Capture the cell that displays the provided text and extract its [x, y] central coordinate. 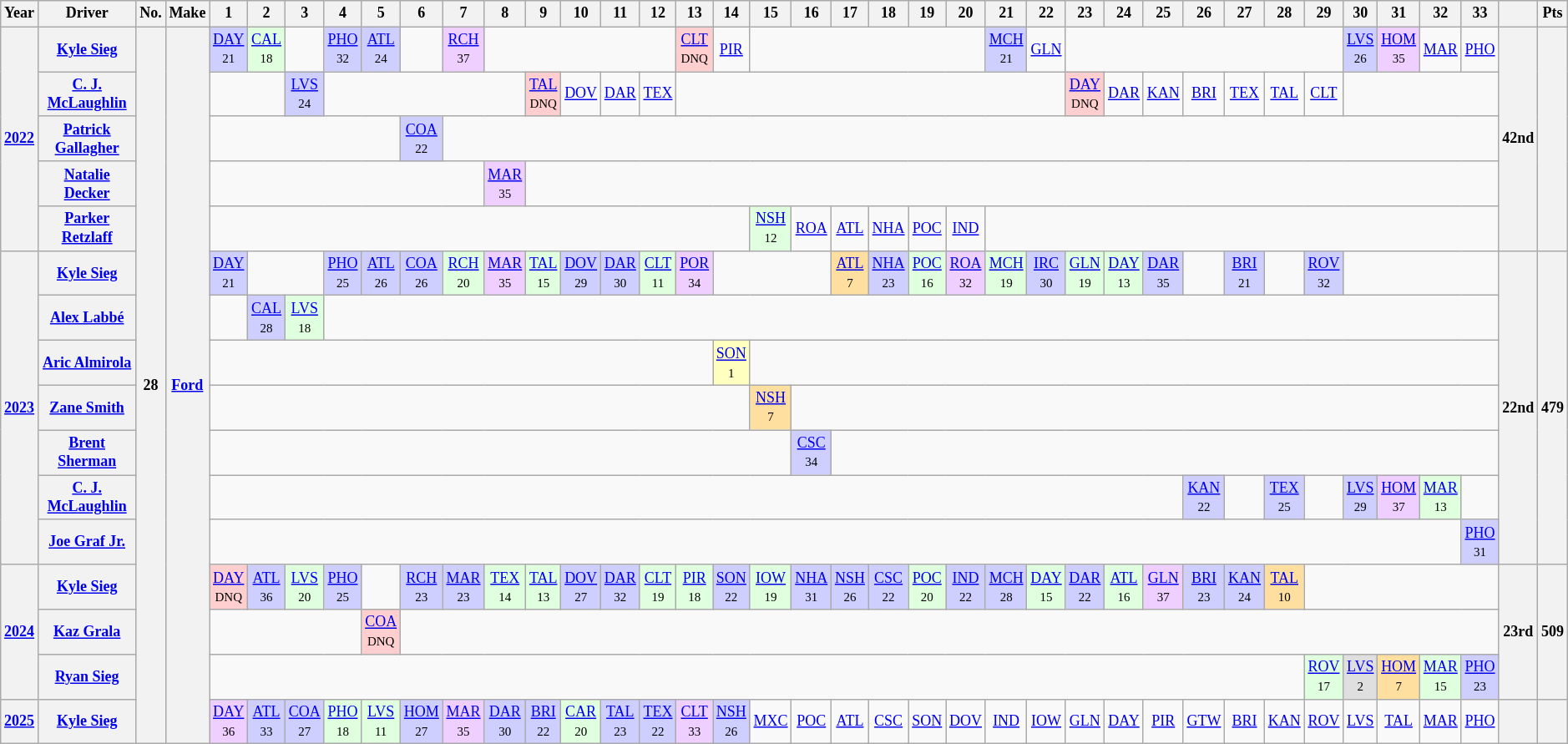
IND22 [966, 587]
MAR13 [1440, 498]
NHA [888, 229]
CLT19 [658, 587]
ATL24 [381, 49]
Driver [87, 13]
Patrick Gallagher [87, 139]
LVS29 [1361, 498]
CLT [1324, 94]
DAY15 [1046, 587]
15 [771, 13]
2023 [20, 407]
Kaz Grala [87, 632]
CSC34 [812, 453]
DAY13 [1124, 273]
Pts [1553, 13]
Aric Almirola [87, 363]
6 [421, 13]
MCH28 [1006, 587]
NHA23 [888, 273]
1 [229, 13]
3 [304, 13]
Joe Graf Jr. [87, 542]
Parker Retzlaff [87, 229]
BRI21 [1245, 273]
LVS [1361, 721]
19 [927, 13]
LVS18 [304, 318]
30 [1361, 13]
Year [20, 13]
TEX22 [658, 721]
RCH37 [463, 49]
SON1 [731, 363]
SON22 [731, 587]
BRI22 [544, 721]
SON [927, 721]
CAR20 [581, 721]
DAR22 [1085, 587]
4 [342, 13]
16 [812, 13]
ATL26 [381, 273]
POC20 [927, 587]
42nd [1518, 139]
Zane Smith [87, 407]
PHO18 [342, 721]
Alex Labbé [87, 318]
27 [1245, 13]
10 [581, 13]
TAL10 [1284, 587]
IOW [1046, 721]
18 [888, 13]
RCH23 [421, 587]
25 [1163, 13]
POR34 [695, 273]
26 [1204, 13]
PHO32 [342, 49]
ATL36 [267, 587]
GLN37 [1163, 587]
TAL13 [544, 587]
CLT11 [658, 273]
TAL23 [620, 721]
CSC [888, 721]
KAN24 [1245, 587]
LVS20 [304, 587]
509 [1553, 631]
COADNQ [381, 632]
NSH7 [771, 407]
CLT33 [695, 721]
LVS11 [381, 721]
POC16 [927, 273]
No. [150, 13]
ATL16 [1124, 587]
DAY36 [229, 721]
2024 [20, 631]
NHA31 [812, 587]
31 [1399, 13]
MXC [771, 721]
HOM37 [1399, 498]
8 [505, 13]
MAR23 [463, 587]
PIR18 [695, 587]
12 [658, 13]
Ryan Sieg [87, 676]
COA27 [304, 721]
Brent Sherman [87, 453]
ROV32 [1324, 273]
MCH19 [1006, 273]
DAR32 [620, 587]
CAL28 [267, 318]
ATL7 [850, 273]
IRC30 [1046, 273]
20 [966, 13]
23 [1085, 13]
PHO23 [1479, 676]
COA26 [421, 273]
DOV29 [581, 273]
11 [620, 13]
DAY [1124, 721]
BRI23 [1204, 587]
CSC22 [888, 587]
TAL15 [544, 273]
13 [695, 13]
5 [381, 13]
PHO31 [1479, 542]
ROA32 [966, 273]
29 [1324, 13]
LVS2 [1361, 676]
LVS26 [1361, 49]
HOM7 [1399, 676]
CLTDNQ [695, 49]
TEX25 [1284, 498]
NSH12 [771, 229]
TALDNQ [544, 94]
TEX14 [505, 587]
HOM35 [1399, 49]
9 [544, 13]
HOM27 [421, 721]
33 [1479, 13]
MCH21 [1006, 49]
CAL18 [267, 49]
24 [1124, 13]
2025 [20, 721]
Ford [187, 386]
ROV17 [1324, 676]
MAR15 [1440, 676]
GLN19 [1085, 273]
DOV27 [581, 587]
21 [1006, 13]
22nd [1518, 407]
2 [267, 13]
LVS24 [304, 94]
Make [187, 13]
IOW19 [771, 587]
ROV [1324, 721]
DAR35 [1163, 273]
Natalie Decker [87, 184]
14 [731, 13]
ROA [812, 229]
GTW [1204, 721]
2022 [20, 139]
COA22 [421, 139]
KAN22 [1204, 498]
23rd [1518, 631]
479 [1553, 407]
17 [850, 13]
22 [1046, 13]
ATL33 [267, 721]
32 [1440, 13]
RCH20 [463, 273]
7 [463, 13]
